Return the (x, y) coordinate for the center point of the cell that contains the specified text.  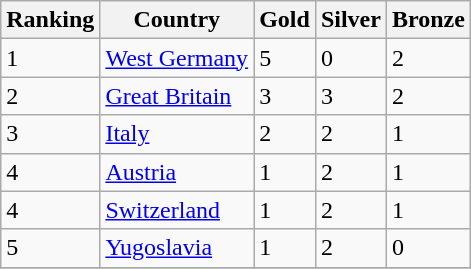
Silver (350, 20)
Ranking (50, 20)
Great Britain (177, 96)
Italy (177, 134)
West Germany (177, 58)
Austria (177, 172)
Gold (285, 20)
Yugoslavia (177, 248)
Switzerland (177, 210)
Country (177, 20)
Bronze (428, 20)
